Scan for the cell matching the given text and deliver its (x, y) coordinate at center. 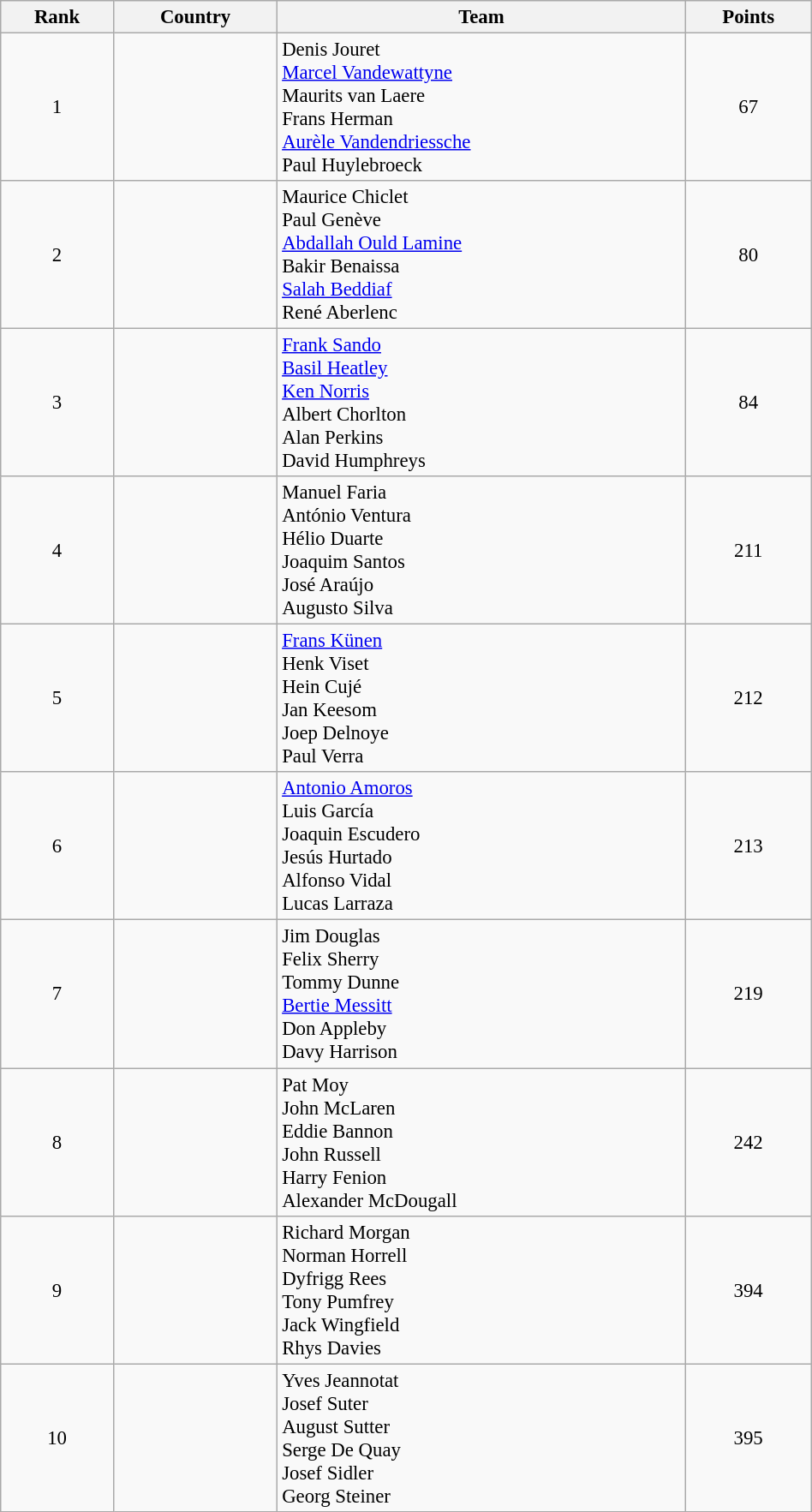
Points (749, 17)
Jim DouglasFelix SherryTommy DunneBertie MessittDon ApplebyDavy Harrison (481, 994)
80 (749, 255)
395 (749, 1437)
219 (749, 994)
213 (749, 846)
Frans KünenHenk VisetHein CujéJan KeesomJoep DelnoyePaul Verra (481, 699)
5 (57, 699)
84 (749, 403)
6 (57, 846)
Yves JeannotatJosef SuterAugust SutterSerge De QuayJosef SidlerGeorg Steiner (481, 1437)
Maurice ChicletPaul GenèveAbdallah Ould LamineBakir BenaissaSalah BeddiafRené Aberlenc (481, 255)
242 (749, 1143)
2 (57, 255)
3 (57, 403)
Team (481, 17)
Antonio AmorosLuis GarcíaJoaquin EscuderoJesús HurtadoAlfonso VidalLucas Larraza (481, 846)
10 (57, 1437)
Denis JouretMarcel VandewattyneMaurits van LaereFrans HermanAurèle VandendriesschePaul Huylebroeck (481, 108)
7 (57, 994)
67 (749, 108)
4 (57, 550)
Manuel FariaAntónio VenturaHélio DuarteJoaquim SantosJosé AraújoAugusto Silva (481, 550)
Richard MorganNorman HorrellDyfrigg ReesTony PumfreyJack WingfieldRhys Davies (481, 1290)
212 (749, 699)
8 (57, 1143)
Country (195, 17)
Pat MoyJohn McLarenEddie BannonJohn RussellHarry FenionAlexander McDougall (481, 1143)
9 (57, 1290)
211 (749, 550)
394 (749, 1290)
1 (57, 108)
Rank (57, 17)
Frank SandoBasil HeatleyKen NorrisAlbert ChorltonAlan PerkinsDavid Humphreys (481, 403)
